Return the [x, y] coordinate for the center point of the cell that contains the specified text.  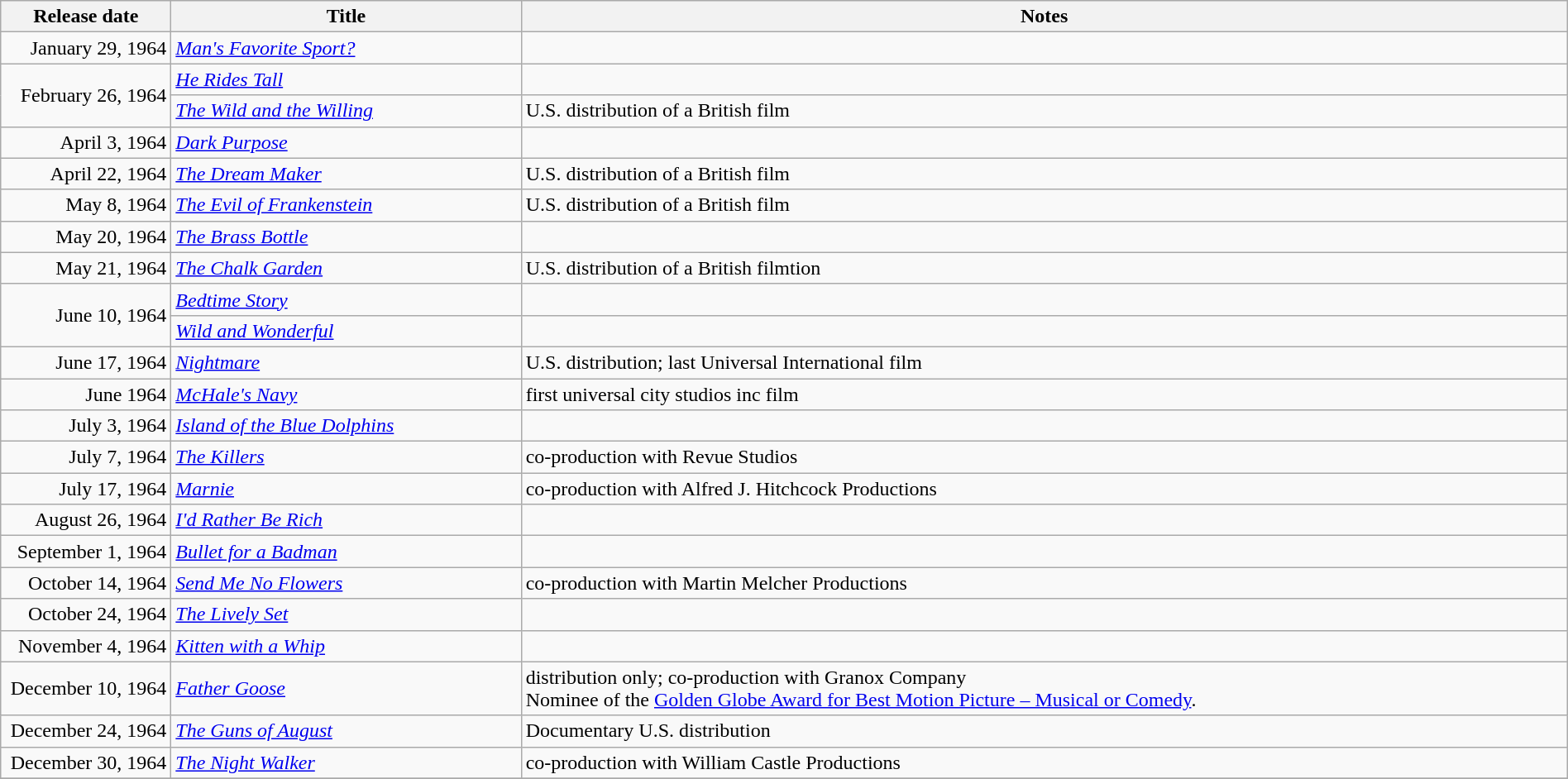
co-production with William Castle Productions [1044, 762]
Bullet for a Badman [346, 552]
U.S. distribution; last Universal International film [1044, 362]
July 17, 1964 [86, 489]
The Wild and the Willing [346, 111]
Man's Favorite Sport? [346, 48]
December 30, 1964 [86, 762]
December 24, 1964 [86, 731]
August 26, 1964 [86, 520]
October 24, 1964 [86, 614]
co-production with Martin Melcher Productions [1044, 583]
April 22, 1964 [86, 174]
November 4, 1964 [86, 646]
The Night Walker [346, 762]
Release date [86, 17]
June 1964 [86, 394]
February 26, 1964 [86, 95]
distribution only; co-production with Granox CompanyNominee of the Golden Globe Award for Best Motion Picture – Musical or Comedy. [1044, 688]
June 10, 1964 [86, 315]
Nightmare [346, 362]
Bedtime Story [346, 299]
Notes [1044, 17]
The Chalk Garden [346, 268]
U.S. distribution of a British filmtion [1044, 268]
Kitten with a Whip [346, 646]
Marnie [346, 489]
The Killers [346, 457]
January 29, 1964 [86, 48]
Father Goose [346, 688]
Send Me No Flowers [346, 583]
The Guns of August [346, 731]
December 10, 1964 [86, 688]
April 3, 1964 [86, 142]
Wild and Wonderful [346, 331]
The Lively Set [346, 614]
July 7, 1964 [86, 457]
McHale's Navy [346, 394]
July 3, 1964 [86, 426]
I'd Rather Be Rich [346, 520]
He Rides Tall [346, 79]
The Dream Maker [346, 174]
June 17, 1964 [86, 362]
Documentary U.S. distribution [1044, 731]
May 8, 1964 [86, 205]
The Evil of Frankenstein [346, 205]
October 14, 1964 [86, 583]
first universal city studios inc film [1044, 394]
Title [346, 17]
May 20, 1964 [86, 237]
May 21, 1964 [86, 268]
co-production with Alfred J. Hitchcock Productions [1044, 489]
September 1, 1964 [86, 552]
Island of the Blue Dolphins [346, 426]
The Brass Bottle [346, 237]
Dark Purpose [346, 142]
co-production with Revue Studios [1044, 457]
